Capture the cell that displays the provided text and extract its (x, y) central coordinate. 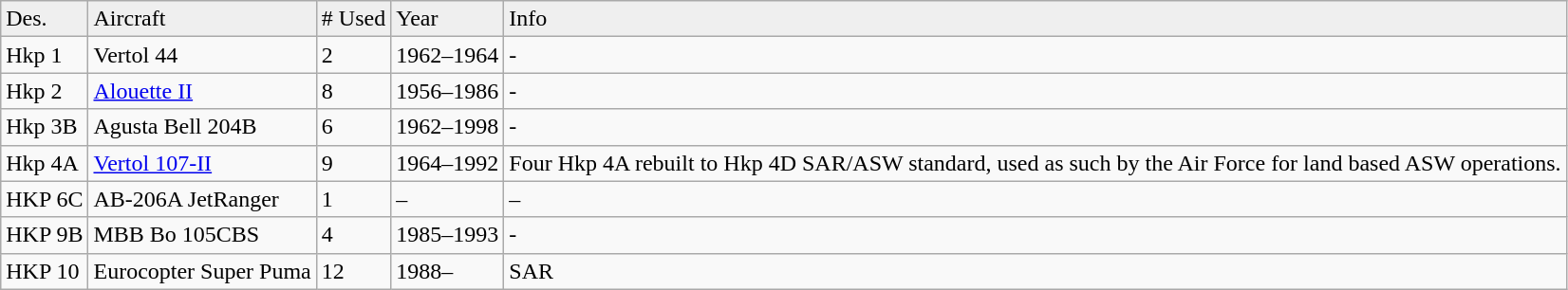
Year (448, 19)
Aircraft (202, 19)
Hkp 3B (45, 127)
1956–1986 (448, 91)
1988– (448, 271)
MBB Bo 105CBS (202, 235)
9 (353, 163)
HKP 10 (45, 271)
Alouette II (202, 91)
1962–1964 (448, 55)
1 (353, 199)
HKP 6C (45, 199)
HKP 9B (45, 235)
2 (353, 55)
Vertol 107-II (202, 163)
1985–1993 (448, 235)
Info (1035, 19)
1962–1998 (448, 127)
1964–1992 (448, 163)
AB-206A JetRanger (202, 199)
4 (353, 235)
# Used (353, 19)
Eurocopter Super Puma (202, 271)
8 (353, 91)
SAR (1035, 271)
Hkp 4A (45, 163)
Agusta Bell 204B (202, 127)
Hkp 1 (45, 55)
Vertol 44 (202, 55)
12 (353, 271)
6 (353, 127)
Four Hkp 4A rebuilt to Hkp 4D SAR/ASW standard, used as such by the Air Force for land based ASW operations. (1035, 163)
Hkp 2 (45, 91)
Des. (45, 19)
